Return the (X, Y) coordinate for the center point of the cell that contains the specified text.  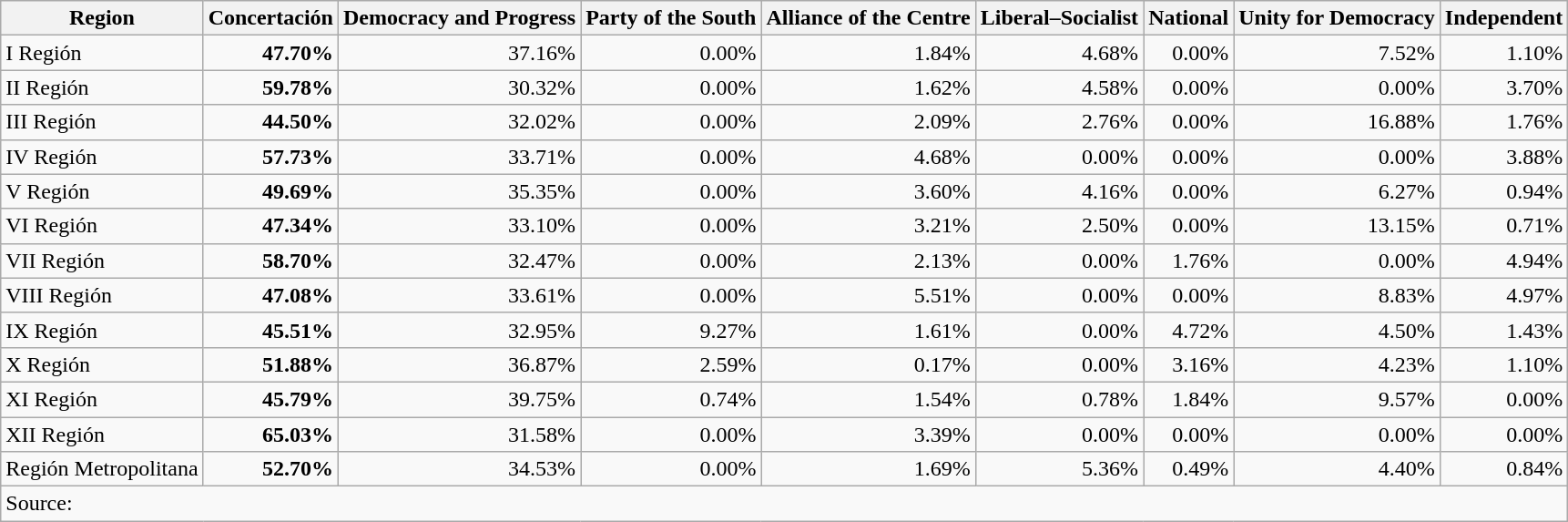
5.51% (869, 295)
Concertación (270, 18)
4.94% (1503, 261)
59.78% (270, 87)
32.95% (459, 330)
IX Región (102, 330)
1.61% (869, 330)
3.39% (869, 435)
2.50% (1059, 226)
Unity for Democracy (1337, 18)
49.69% (270, 191)
VIII Región (102, 295)
37.16% (459, 53)
13.15% (1337, 226)
3.88% (1503, 157)
X Región (102, 364)
0.17% (869, 364)
8.83% (1337, 295)
7.52% (1337, 53)
0.74% (671, 399)
4.23% (1337, 364)
Alliance of the Centre (869, 18)
Democracy and Progress (459, 18)
45.51% (270, 330)
II Región (102, 87)
51.88% (270, 364)
1.43% (1503, 330)
Región Metropolitana (102, 469)
0.78% (1059, 399)
45.79% (270, 399)
2.09% (869, 122)
5.36% (1059, 469)
3.60% (869, 191)
3.70% (1503, 87)
32.02% (459, 122)
36.87% (459, 364)
16.88% (1337, 122)
III Región (102, 122)
30.32% (459, 87)
1.69% (869, 469)
57.73% (270, 157)
9.57% (1337, 399)
V Región (102, 191)
47.34% (270, 226)
0.94% (1503, 191)
Liberal–Socialist (1059, 18)
VI Región (102, 226)
Independent (1503, 18)
33.61% (459, 295)
9.27% (671, 330)
1.54% (869, 399)
2.13% (869, 261)
Party of the South (671, 18)
3.16% (1189, 364)
0.84% (1503, 469)
35.35% (459, 191)
XII Región (102, 435)
34.53% (459, 469)
65.03% (270, 435)
4.50% (1337, 330)
XI Región (102, 399)
33.10% (459, 226)
VII Región (102, 261)
52.70% (270, 469)
1.62% (869, 87)
3.21% (869, 226)
2.76% (1059, 122)
47.70% (270, 53)
Source: (785, 504)
IV Región (102, 157)
2.59% (671, 364)
National (1189, 18)
58.70% (270, 261)
47.08% (270, 295)
44.50% (270, 122)
Region (102, 18)
31.58% (459, 435)
4.40% (1337, 469)
4.72% (1189, 330)
0.71% (1503, 226)
33.71% (459, 157)
0.49% (1189, 469)
32.47% (459, 261)
I Región (102, 53)
4.97% (1503, 295)
39.75% (459, 399)
6.27% (1337, 191)
4.16% (1059, 191)
4.58% (1059, 87)
